Identify which cell holds the provided text, then report its (X, Y) central coordinate. 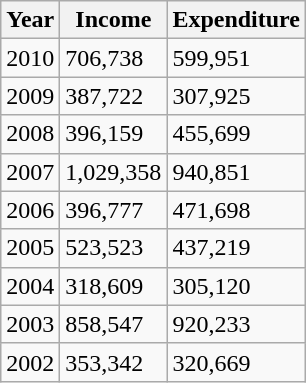
437,219 (236, 248)
599,951 (236, 58)
2005 (30, 248)
2007 (30, 172)
307,925 (236, 96)
320,669 (236, 362)
Income (114, 20)
396,777 (114, 210)
2008 (30, 134)
353,342 (114, 362)
523,523 (114, 248)
2010 (30, 58)
2002 (30, 362)
2009 (30, 96)
Year (30, 20)
Expenditure (236, 20)
2006 (30, 210)
387,722 (114, 96)
396,159 (114, 134)
2003 (30, 324)
706,738 (114, 58)
940,851 (236, 172)
471,698 (236, 210)
920,233 (236, 324)
858,547 (114, 324)
2004 (30, 286)
1,029,358 (114, 172)
455,699 (236, 134)
318,609 (114, 286)
305,120 (236, 286)
